Return [X, Y] of the center of cell containing provided text 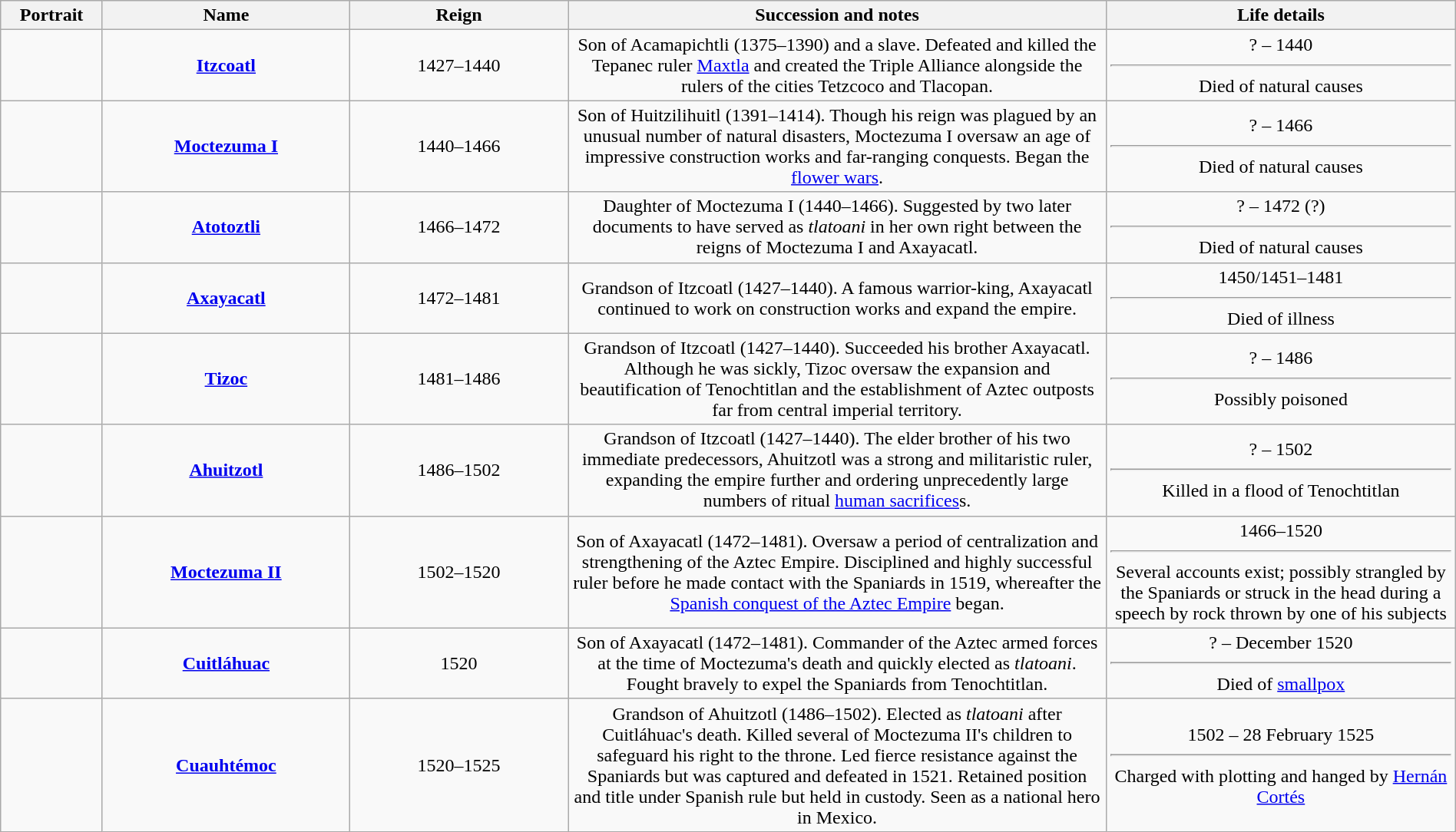
1427–1440 [458, 65]
1472–1481 [458, 298]
Moctezuma I [226, 146]
Cuitláhuac [226, 663]
1481–1486 [458, 379]
? – 1486Possibly poisoned [1281, 379]
Reign [458, 15]
? – 1440Died of natural causes [1281, 65]
1450/1451–1481Died of illness [1281, 298]
Cuauhtémoc [226, 764]
Grandson of Itzcoatl (1427–1440). A famous warrior-king, Axayacatl continued to work on construction works and expand the empire. [837, 298]
Portrait [52, 15]
Atotoztli [226, 227]
Life details [1281, 15]
? – 1466Died of natural causes [1281, 146]
1466–1472 [458, 227]
1520 [458, 663]
Itzcoatl [226, 65]
1440–1466 [458, 146]
Name [226, 15]
1502 – 28 February 1525Charged with plotting and hanged by Hernán Cortés [1281, 764]
Ahuitzotl [226, 470]
? – 1472 (?)Died of natural causes [1281, 227]
Succession and notes [837, 15]
1466–1520Several accounts exist; possibly strangled by the Spaniards or struck in the head during a speech by rock thrown by one of his subjects [1281, 572]
Axayacatl [226, 298]
1486–1502 [458, 470]
Tizoc [226, 379]
1520–1525 [458, 764]
1502–1520 [458, 572]
? – December 1520Died of smallpox [1281, 663]
Moctezuma II [226, 572]
? – 1502Killed in a flood of Tenochtitlan [1281, 470]
